Capture the cell that displays the provided text and extract its (X, Y) central coordinate. 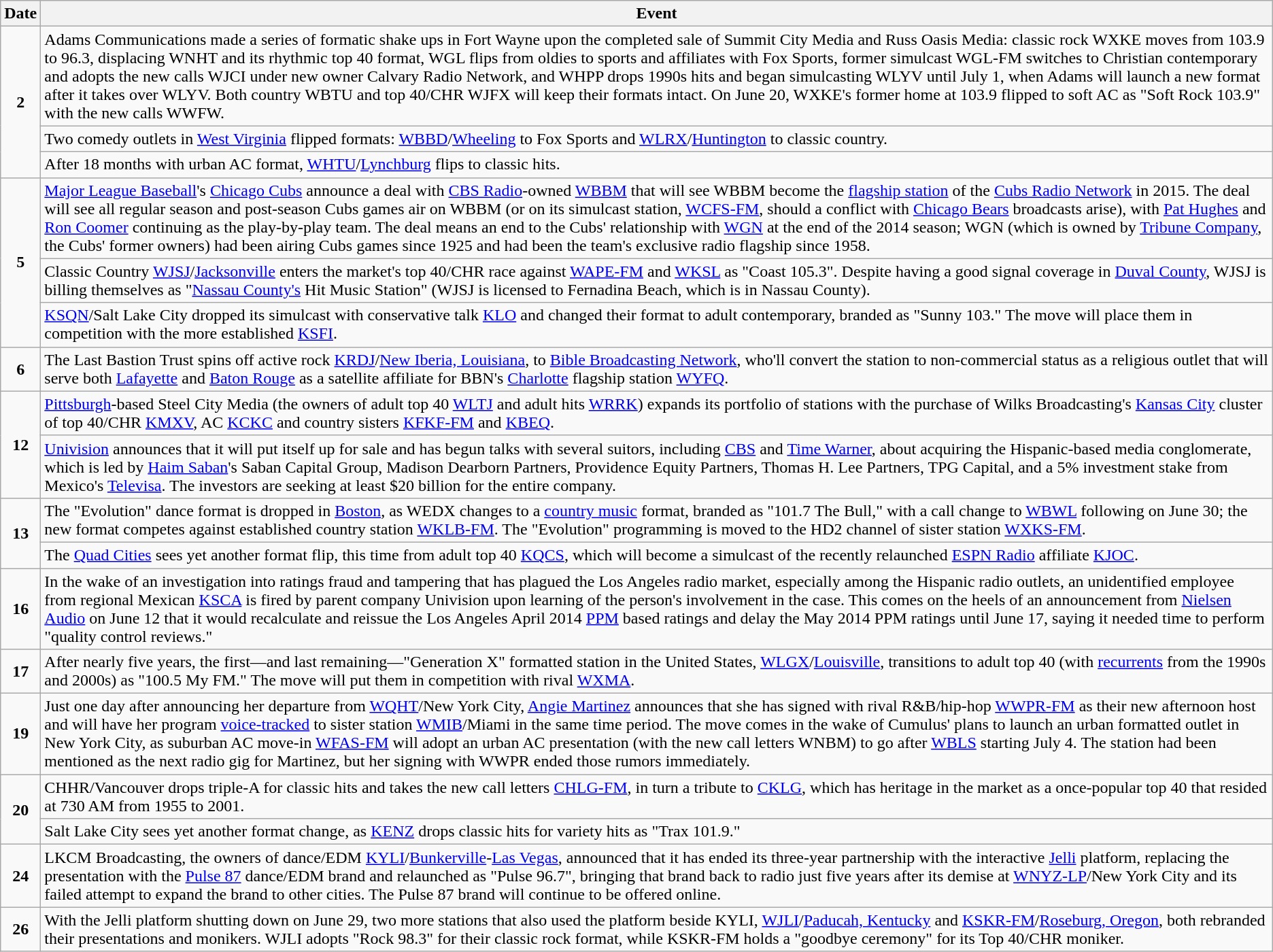
After 18 months with urban AC format, WHTU/Lynchburg flips to classic hits. (657, 165)
12 (20, 445)
13 (20, 533)
20 (20, 809)
6 (20, 369)
Two comedy outlets in West Virginia flipped formats: WBBD/Wheeling to Fox Sports and WLRX/Huntington to classic country. (657, 139)
Salt Lake City sees yet another format change, as KENZ drops classic hits for variety hits as "Trax 101.9." (657, 832)
17 (20, 672)
Date (20, 14)
Event (657, 14)
2 (20, 102)
26 (20, 929)
16 (20, 609)
5 (20, 262)
24 (20, 876)
19 (20, 734)
